Identify which cell holds the provided text, then report its (x, y) central coordinate. 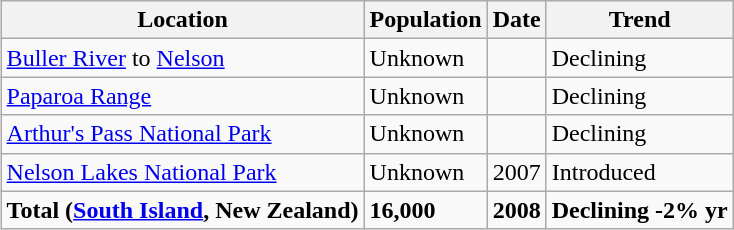
Population (426, 20)
2007 (516, 172)
Nelson Lakes National Park (182, 172)
Trend (640, 20)
Introduced (640, 172)
Paparoa Range (182, 96)
Date (516, 20)
2008 (516, 210)
Buller River to Nelson (182, 58)
Declining -2% yr (640, 210)
Location (182, 20)
Arthur's Pass National Park (182, 134)
Total (South Island, New Zealand) (182, 210)
16,000 (426, 210)
